Return the [x, y] coordinate for the center point of the cell that contains the specified text.  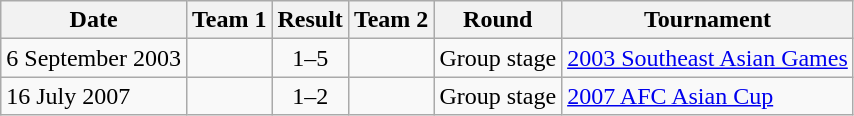
1–5 [310, 58]
Team 2 [391, 20]
Tournament [708, 20]
1–2 [310, 96]
2003 Southeast Asian Games [708, 58]
2007 AFC Asian Cup [708, 96]
Date [94, 20]
6 September 2003 [94, 58]
Result [310, 20]
16 July 2007 [94, 96]
Team 1 [229, 20]
Round [498, 20]
